Extract the [x, y] coordinate from the center of the cell holding the provided text.  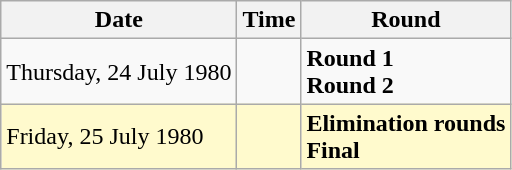
Round 1Round 2 [406, 72]
Elimination roundsFinal [406, 136]
Date [119, 20]
Time [269, 20]
Thursday, 24 July 1980 [119, 72]
Friday, 25 July 1980 [119, 136]
Round [406, 20]
